Return [x, y] of the center of cell containing provided text 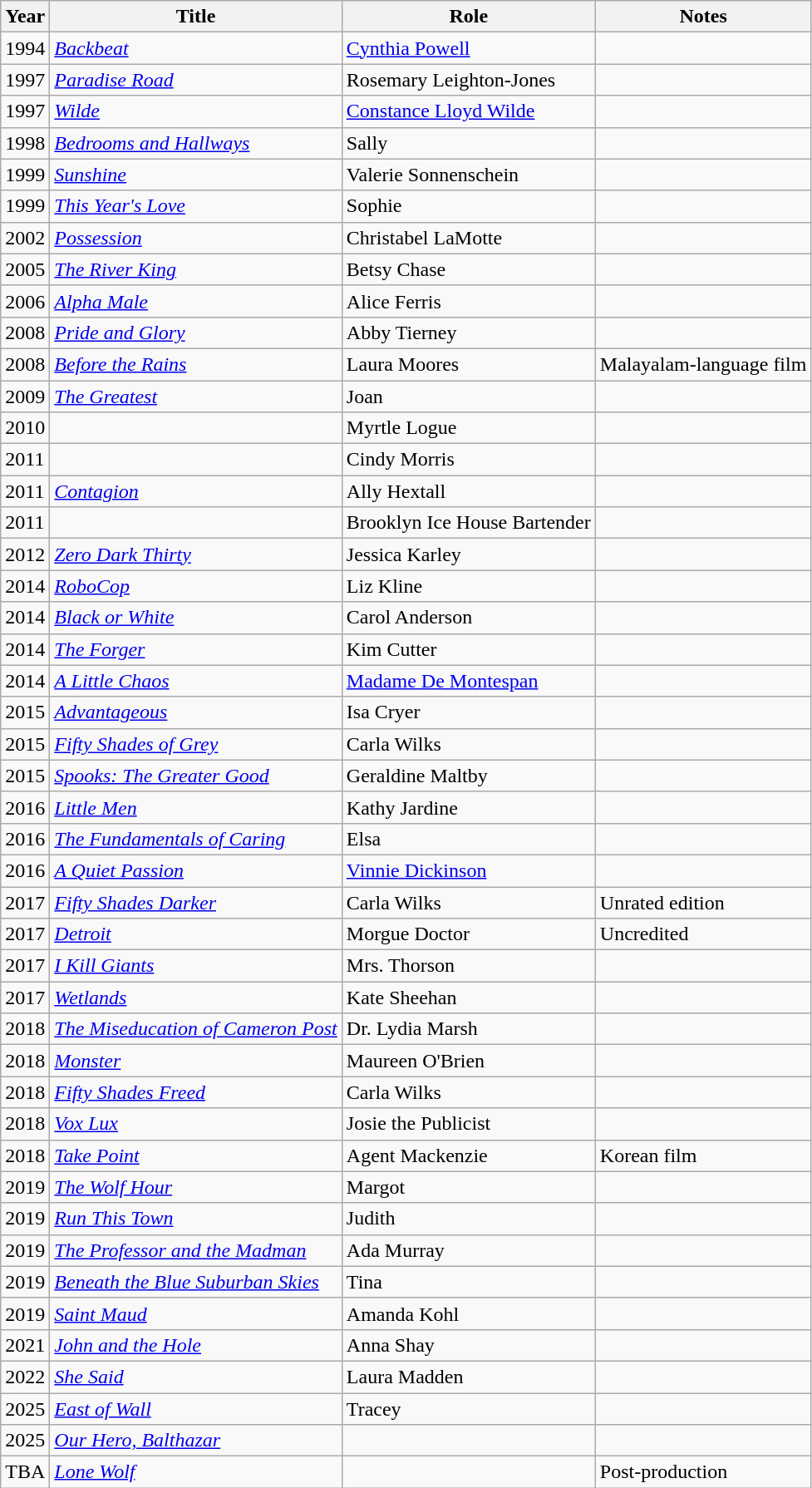
The Professor and the Madman [196, 1250]
2022 [25, 1377]
RoboCop [196, 586]
Wilde [196, 111]
John and the Hole [196, 1345]
Wetlands [196, 998]
Possession [196, 238]
Little Men [196, 807]
1994 [25, 48]
Isa Cryer [469, 712]
Judith [469, 1219]
Mrs. Thorson [469, 966]
Year [25, 17]
Alice Ferris [469, 301]
This Year's Love [196, 206]
Notes [703, 17]
East of Wall [196, 1409]
Liz Kline [469, 586]
Agent Mackenzie [469, 1155]
Alpha Male [196, 301]
TBA [25, 1472]
Anna Shay [469, 1345]
Korean film [703, 1155]
Tracey [469, 1409]
The Fundamentals of Caring [196, 839]
Beneath the Blue Suburban Skies [196, 1282]
Pride and Glory [196, 333]
2012 [25, 554]
The Wolf Hour [196, 1187]
Lone Wolf [196, 1472]
2009 [25, 397]
Madame De Montespan [469, 681]
Kim Cutter [469, 649]
Unrated edition [703, 902]
Laura Madden [469, 1377]
Geraldine Maltby [469, 776]
Dr. Lydia Marsh [469, 1029]
Sophie [469, 206]
Zero Dark Thirty [196, 554]
Take Point [196, 1155]
Contagion [196, 491]
Fifty Shades Freed [196, 1092]
Vox Lux [196, 1124]
Sally [469, 143]
Backbeat [196, 48]
Uncredited [703, 934]
Our Hero, Balthazar [196, 1441]
Fifty Shades Darker [196, 902]
Title [196, 17]
2005 [25, 269]
Post-production [703, 1472]
Amanda Kohl [469, 1313]
Abby Tierney [469, 333]
Morgue Doctor [469, 934]
Monster [196, 1061]
Jessica Karley [469, 554]
I Kill Giants [196, 966]
Kathy Jardine [469, 807]
Spooks: The Greater Good [196, 776]
Bedrooms and Hallways [196, 143]
2002 [25, 238]
Detroit [196, 934]
A Quiet Passion [196, 870]
Laura Moores [469, 364]
Margot [469, 1187]
The Miseducation of Cameron Post [196, 1029]
The Greatest [196, 397]
Kate Sheehan [469, 998]
Elsa [469, 839]
Role [469, 17]
Malayalam-language film [703, 364]
Valerie Sonnenschein [469, 175]
Ally Hextall [469, 491]
Rosemary Leighton-Jones [469, 80]
Josie the Publicist [469, 1124]
Tina [469, 1282]
Christabel LaMotte [469, 238]
2010 [25, 428]
1998 [25, 143]
Brooklyn Ice House Bartender [469, 523]
Vinnie Dickinson [469, 870]
The Forger [196, 649]
She Said [196, 1377]
Constance Lloyd Wilde [469, 111]
A Little Chaos [196, 681]
Black or White [196, 618]
Cynthia Powell [469, 48]
Joan [469, 397]
Cindy Morris [469, 460]
Maureen O'Brien [469, 1061]
Advantageous [196, 712]
Fifty Shades of Grey [196, 744]
2006 [25, 301]
Paradise Road [196, 80]
Saint Maud [196, 1313]
Run This Town [196, 1219]
Carol Anderson [469, 618]
Sunshine [196, 175]
Myrtle Logue [469, 428]
Betsy Chase [469, 269]
The River King [196, 269]
2021 [25, 1345]
Before the Rains [196, 364]
Ada Murray [469, 1250]
